Locate the cell with the specified text and output its (x, y) center coordinate. 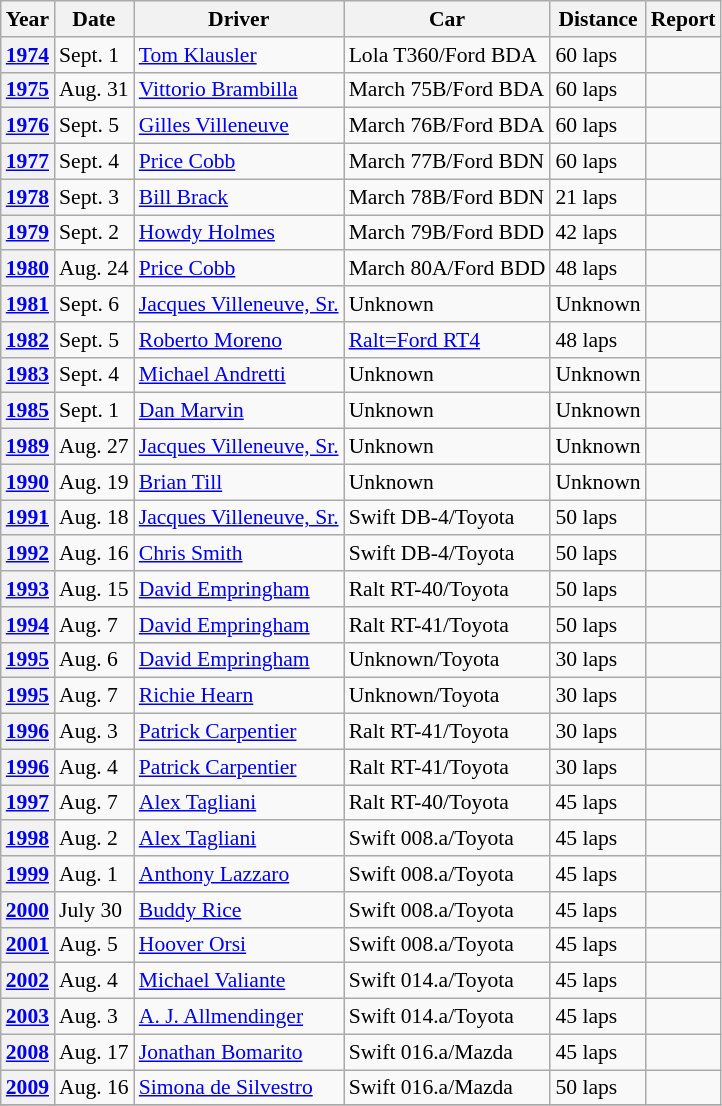
1975 (28, 90)
42 laps (598, 233)
1983 (28, 375)
March 80A/Ford BDD (448, 269)
Sept. 6 (94, 304)
1997 (28, 803)
Aug. 15 (94, 589)
2009 (28, 1088)
1991 (28, 518)
March 79B/Ford BDD (448, 233)
Richie Hearn (239, 696)
1993 (28, 589)
Aug. 27 (94, 447)
1990 (28, 482)
March 77B/Ford BDN (448, 162)
Howdy Holmes (239, 233)
1982 (28, 340)
Michael Andretti (239, 375)
Tom Klausler (239, 55)
1999 (28, 874)
Chris Smith (239, 554)
Lola T360/Ford BDA (448, 55)
Simona de Silvestro (239, 1088)
2001 (28, 945)
Aug. 24 (94, 269)
Michael Valiante (239, 981)
Aug. 1 (94, 874)
Year (28, 19)
Date (94, 19)
1979 (28, 233)
2002 (28, 981)
March 78B/Ford BDN (448, 197)
Hoover Orsi (239, 945)
March 76B/Ford BDA (448, 126)
1985 (28, 411)
1994 (28, 625)
Sept. 3 (94, 197)
2008 (28, 1052)
Buddy Rice (239, 910)
1976 (28, 126)
Jonathan Bomarito (239, 1052)
Ralt=Ford RT4 (448, 340)
Aug. 19 (94, 482)
Driver (239, 19)
Aug. 31 (94, 90)
Vittorio Brambilla (239, 90)
Aug. 2 (94, 839)
1992 (28, 554)
A. J. Allmendinger (239, 1017)
Dan Marvin (239, 411)
1998 (28, 839)
1978 (28, 197)
1977 (28, 162)
Gilles Villeneuve (239, 126)
2003 (28, 1017)
Report (684, 19)
March 75B/Ford BDA (448, 90)
Roberto Moreno (239, 340)
Brian Till (239, 482)
Distance (598, 19)
Aug. 18 (94, 518)
Sept. 2 (94, 233)
2000 (28, 910)
1981 (28, 304)
1974 (28, 55)
1980 (28, 269)
1989 (28, 447)
Bill Brack (239, 197)
Aug. 6 (94, 660)
Aug. 17 (94, 1052)
July 30 (94, 910)
Aug. 5 (94, 945)
Anthony Lazzaro (239, 874)
21 laps (598, 197)
Car (448, 19)
